Provide the (x, y) coordinate of the cell's center where the given text is located.  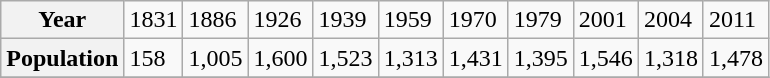
2011 (736, 20)
1,546 (606, 58)
2004 (670, 20)
1,313 (410, 58)
1,523 (346, 58)
Year (62, 20)
1,318 (670, 58)
1,431 (476, 58)
1,395 (540, 58)
1886 (216, 20)
1,478 (736, 58)
1959 (410, 20)
1979 (540, 20)
1939 (346, 20)
1,600 (280, 58)
1,005 (216, 58)
158 (154, 58)
2001 (606, 20)
1831 (154, 20)
Population (62, 58)
1926 (280, 20)
1970 (476, 20)
